Locate the cell with the specified text and output its [X, Y] center coordinate. 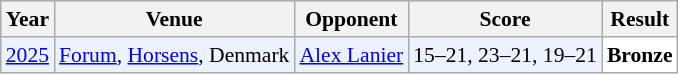
Opponent [351, 19]
Result [640, 19]
Venue [174, 19]
Year [28, 19]
Bronze [640, 55]
Forum, Horsens, Denmark [174, 55]
15–21, 23–21, 19–21 [505, 55]
Alex Lanier [351, 55]
2025 [28, 55]
Score [505, 19]
